Identify which cell holds the provided text, then report its (x, y) central coordinate. 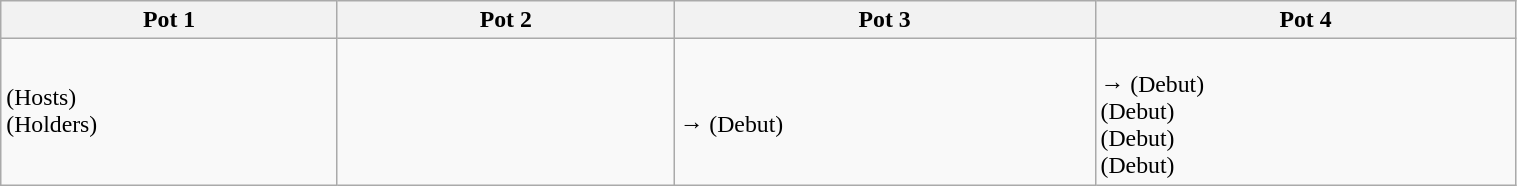
→ (Debut) (Debut) (Debut) (Debut) (1306, 112)
→ (Debut) (884, 112)
Pot 2 (506, 20)
Pot 1 (170, 20)
Pot 3 (884, 20)
(Hosts) (Holders) (170, 112)
Pot 4 (1306, 20)
